Search for the cell housing the specified text and yield its (X, Y) center coordinate. 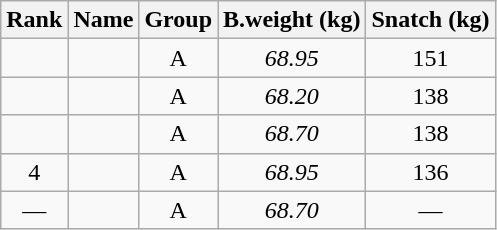
Rank (34, 20)
B.weight (kg) (292, 20)
Name (104, 20)
Snatch (kg) (430, 20)
68.20 (292, 96)
Group (178, 20)
151 (430, 58)
136 (430, 172)
4 (34, 172)
